For the text-containing cell, return its midpoint in (X, Y) coordinate format. 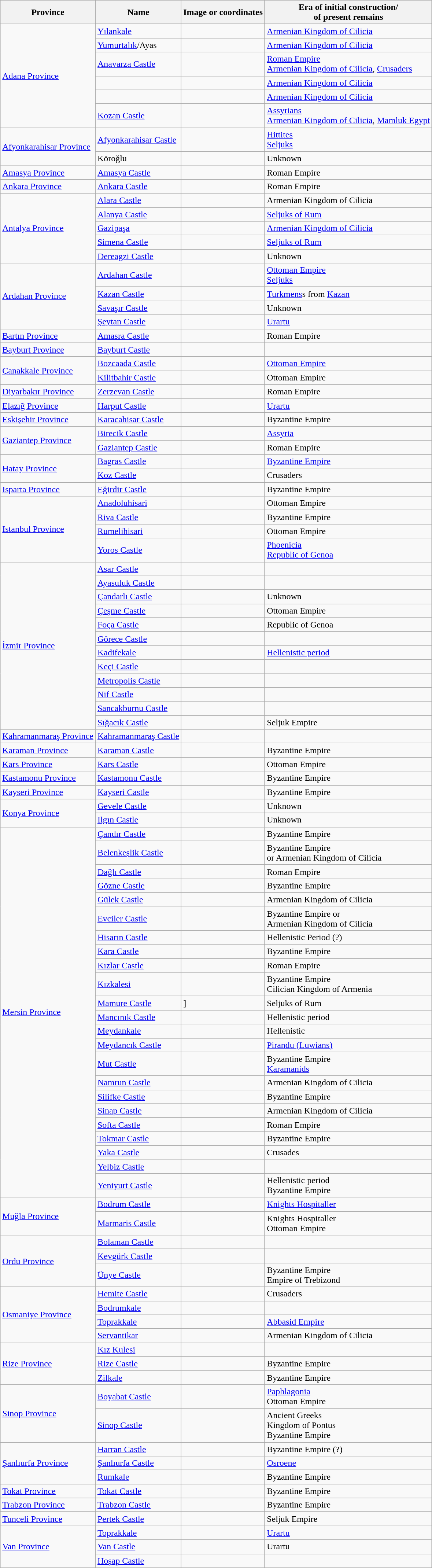
Hoşap Castle (138, 1561)
Karaman Castle (138, 750)
Kozan Castle (138, 116)
Namrun Castle (138, 1083)
Hellenistic periodByzantine Empire (348, 1185)
Turkmenss from Kazan (348, 294)
Kızlar Castle (138, 965)
Assyria (348, 433)
Ankara Province (48, 186)
AssyriansArmenian Kingdom of Cilicia, Mamluk Egypt (348, 116)
Byzantine EmpireEmpire of Trebizond (348, 1275)
Mut Castle (138, 1064)
Bayburt Province (48, 350)
Byzantine EmpireCilician Kingdom of Armenia (348, 984)
Anavarza Castle (138, 64)
Ankara Castle (138, 186)
Koz Castle (138, 475)
Şanlıurfa Province (48, 1463)
Gaziantep Castle (138, 448)
Tokmar Castle (138, 1138)
Bodrumkale (138, 1308)
Konya Province (48, 813)
Savaşır Castle (138, 308)
Knights HospitallerOttoman Empire (348, 1223)
Bartın Province (48, 336)
Anadoluhisari (138, 503)
Eskişehir Province (48, 419)
Image or coordinates (223, 12)
Belenkeşlik Castle (138, 853)
Hellenistic (348, 1031)
Kara Castle (138, 952)
Sinop Castle (138, 1425)
Köroğlu (138, 158)
Kars Province (48, 764)
Byzantine Empire (?) (348, 1449)
Elazığ Province (48, 405)
Servantikar (138, 1336)
Byzantine EmpireKaramanids (348, 1064)
Ayasuluk Castle (138, 583)
Yoros Castle (138, 550)
Bodrum Castle (138, 1204)
Simena Castle (138, 242)
Republic of Genoa (348, 625)
Birecik Castle (138, 433)
Nif Castle (138, 695)
Kahramanmaraş Province (48, 736)
Ordu Province (48, 1261)
Rumelihisari (138, 531)
Mancınık Castle (138, 1017)
Sığacık Castle (138, 722)
Yumurtalık/Ayas (138, 45)
Dereagzi Castle (138, 256)
Ancient GreeksKingdom of PontusByzantine Empire (348, 1425)
Kayseri Province (48, 792)
Trabzon Province (48, 1505)
Trabzon Castle (138, 1505)
Kazan Castle (138, 294)
Riva Castle (138, 517)
Hellenistic Period (?) (348, 938)
Harran Castle (138, 1449)
Silifke Castle (138, 1097)
Hemite Castle (138, 1294)
Ardahan Castle (138, 275)
Amasra Castle (138, 336)
Mamure Castle (138, 1003)
Roman EmpireArmenian Kingdom of Cilicia, Crusaders (348, 64)
Gevele Castle (138, 806)
Crusades (348, 1152)
Rize Castle (138, 1363)
Van Castle (138, 1547)
Osmaniye Province (48, 1315)
Sinap Castle (138, 1111)
Name (138, 12)
Isparta Province (48, 489)
Tokat Province (48, 1491)
Zilkale (138, 1377)
Boyabat Castle (138, 1396)
Bolaman Castle (138, 1242)
Kilitbahir Castle (138, 378)
HittitesSeljuks (348, 139)
Meydancık Castle (138, 1045)
Rumkale (138, 1477)
Alara Castle (138, 200)
Çanakkale Province (48, 371)
Yeniyurt Castle (138, 1185)
Evciler Castle (138, 919)
Muğla Province (48, 1216)
Sinop Province (48, 1413)
Rize Province (48, 1363)
Afyonkarahisar Province (48, 147)
Keçi Castle (138, 666)
Gaziantep Province (48, 440)
Zerzevan Castle (138, 391)
Tunceli Province (48, 1519)
Metropolis Castle (138, 681)
Diyarbakır Province (48, 391)
Görece Castle (138, 638)
Van Province (48, 1547)
Hatay Province (48, 468)
Knights Hospitaller (348, 1204)
Adana Province (48, 76)
Bagras Castle (138, 461)
Bozcaada Castle (138, 364)
Tokat Castle (138, 1491)
Amasya Castle (138, 172)
Sancakburnu Castle (138, 708)
Dağlı Castle (138, 872)
Alanya Castle (138, 214)
] (223, 1003)
Kevgürk Castle (138, 1256)
Ünye Castle (138, 1275)
Ottoman EmpireSeljuks (348, 275)
Ilgın Castle (138, 820)
Yılankale (138, 31)
Softa Castle (138, 1125)
Bayburt Castle (138, 350)
PhoeniciaRepublic of Genoa (348, 550)
İzmir Province (48, 646)
Yaka Castle (138, 1152)
Mersin Province (48, 1012)
Era of initial construction/of present remains (348, 12)
Yelbiz Castle (138, 1167)
Pirandu (Luwians) (348, 1045)
Antalya Province (48, 228)
PaphlagoniaOttoman Empire (348, 1396)
Karaman Province (48, 750)
Karacahisar Castle (138, 419)
Abbasid Empire (348, 1322)
Çeşme Castle (138, 611)
Hisarın Castle (138, 938)
Kastamonu Province (48, 778)
Kızkalesi (138, 984)
Şanlıurfa Castle (138, 1463)
Gazipaşa (138, 228)
Province (48, 12)
Istanbul Province (48, 529)
Kars Castle (138, 764)
Kadifekale (138, 652)
Kastamonu Castle (138, 778)
Marmaris Castle (138, 1223)
Afyonkarahisar Castle (138, 139)
Foça Castle (138, 625)
Şeytan Castle (138, 322)
Kız Kulesi (138, 1350)
Kahramanmaraş Castle (138, 736)
Osroene (348, 1463)
Çandarlı Castle (138, 597)
Gülek Castle (138, 899)
Pertek Castle (138, 1519)
Ardahan Province (48, 296)
Kayseri Castle (138, 792)
Asar Castle (138, 569)
Çandır Castle (138, 834)
Eğirdir Castle (138, 489)
Amasya Province (48, 172)
Harput Castle (138, 405)
Gözne Castle (138, 886)
Meydankale (138, 1031)
